Provide the [x, y] coordinate of the cell's center where the given text is located.  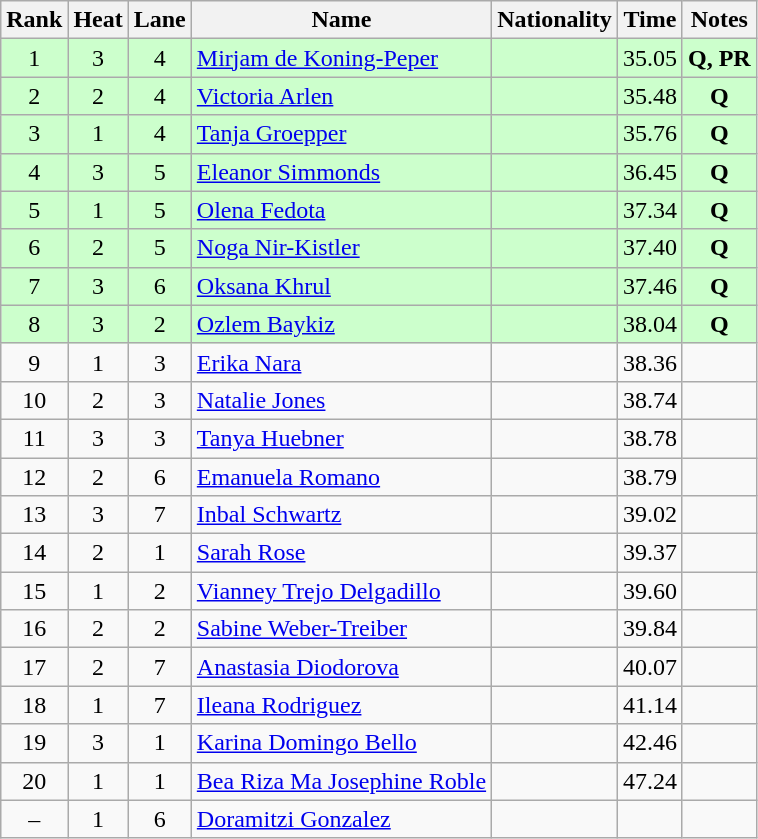
37.40 [650, 248]
35.05 [650, 58]
18 [34, 705]
39.37 [650, 553]
40.07 [650, 667]
Vianney Trejo Delgadillo [341, 591]
Heat [98, 20]
36.45 [650, 172]
Emanuela Romano [341, 477]
Karina Domingo Bello [341, 743]
37.34 [650, 210]
Ozlem Baykiz [341, 324]
Erika Nara [341, 362]
38.74 [650, 400]
Bea Riza Ma Josephine Roble [341, 781]
19 [34, 743]
Lane [160, 20]
Name [341, 20]
Tanja Groepper [341, 134]
Oksana Khrul [341, 286]
35.76 [650, 134]
38.78 [650, 438]
10 [34, 400]
39.60 [650, 591]
13 [34, 515]
38.04 [650, 324]
15 [34, 591]
Notes [719, 20]
14 [34, 553]
Nationality [555, 20]
39.02 [650, 515]
20 [34, 781]
41.14 [650, 705]
47.24 [650, 781]
Noga Nir-Kistler [341, 248]
Eleanor Simmonds [341, 172]
Inbal Schwartz [341, 515]
9 [34, 362]
Time [650, 20]
Tanya Huebner [341, 438]
Victoria Arlen [341, 96]
38.36 [650, 362]
35.48 [650, 96]
Anastasia Diodorova [341, 667]
11 [34, 438]
39.84 [650, 629]
16 [34, 629]
Doramitzi Gonzalez [341, 819]
Ileana Rodriguez [341, 705]
Sarah Rose [341, 553]
Q, PR [719, 58]
Olena Fedota [341, 210]
– [34, 819]
17 [34, 667]
12 [34, 477]
8 [34, 324]
38.79 [650, 477]
37.46 [650, 286]
Rank [34, 20]
Natalie Jones [341, 400]
Mirjam de Koning-Peper [341, 58]
Sabine Weber-Treiber [341, 629]
42.46 [650, 743]
